Locate the cell with the specified text and output its (x, y) center coordinate. 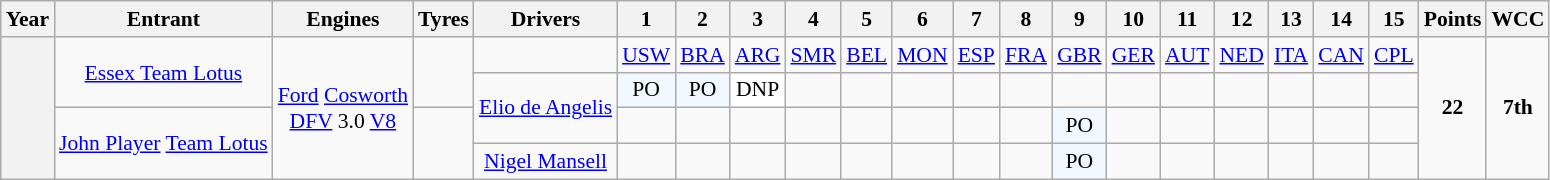
7 (976, 19)
ARG (758, 55)
CPL (1394, 55)
13 (1291, 19)
8 (1026, 19)
Ford Cosworth DFV 3.0 V8 (343, 108)
GER (1134, 55)
9 (1080, 19)
DNP (758, 90)
GBR (1080, 55)
3 (758, 19)
5 (866, 19)
6 (922, 19)
Engines (343, 19)
4 (813, 19)
BRA (702, 55)
FRA (1026, 55)
12 (1241, 19)
Drivers (546, 19)
John Player Team Lotus (164, 144)
BEL (866, 55)
AUT (1187, 55)
SMR (813, 55)
Elio de Angelis (546, 108)
NED (1241, 55)
Nigel Mansell (546, 162)
Year (28, 19)
11 (1187, 19)
Tyres (444, 19)
Points (1453, 19)
Entrant (164, 19)
7th (1518, 108)
WCC (1518, 19)
22 (1453, 108)
MON (922, 55)
CAN (1341, 55)
USW (646, 55)
Essex Team Lotus (164, 72)
2 (702, 19)
15 (1394, 19)
1 (646, 19)
ESP (976, 55)
10 (1134, 19)
ITA (1291, 55)
14 (1341, 19)
